Output the (X, Y) coordinate of the center of the cell containing the given text.  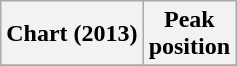
Peakposition (189, 34)
Chart (2013) (72, 34)
